Return the (X, Y) coordinate for the center point of the cell that contains the specified text.  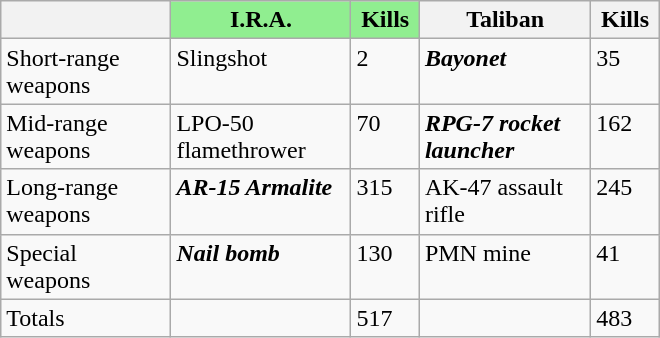
RPG-7 rocket launcher (504, 136)
Special weapons (86, 266)
130 (385, 266)
245 (626, 202)
Mid-range weapons (86, 136)
Bayonet (504, 72)
517 (385, 318)
I.R.A. (261, 20)
483 (626, 318)
41 (626, 266)
162 (626, 136)
315 (385, 202)
Nail bomb (261, 266)
PMN mine (504, 266)
Slingshot (261, 72)
35 (626, 72)
AK-47 assault rifle (504, 202)
70 (385, 136)
Totals (86, 318)
Taliban (504, 20)
2 (385, 72)
Short-range weapons (86, 72)
Long-range weapons (86, 202)
AR-15 Armalite (261, 202)
LPO-50 flamethrower (261, 136)
